For the text-containing cell, return its midpoint in [X, Y] coordinate format. 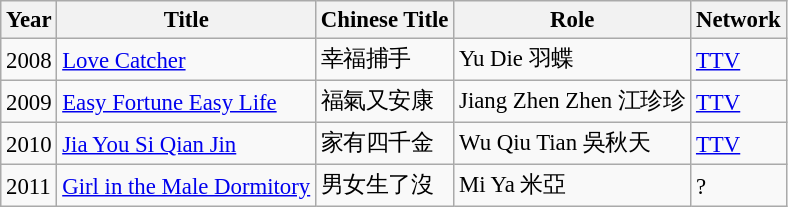
Year [29, 20]
福氣又安康 [385, 102]
Network [738, 20]
Easy Fortune Easy Life [186, 102]
2011 [29, 186]
Yu Die 羽蝶 [572, 60]
2010 [29, 144]
2008 [29, 60]
Mi Ya 米亞 [572, 186]
Jiang Zhen Zhen 江珍珍 [572, 102]
Title [186, 20]
Role [572, 20]
男女生了沒 [385, 186]
家有四千金 [385, 144]
Jia You Si Qian Jin [186, 144]
? [738, 186]
幸福捕手 [385, 60]
Girl in the Male Dormitory [186, 186]
Chinese Title [385, 20]
Wu Qiu Tian 吳秋天 [572, 144]
Love Catcher [186, 60]
2009 [29, 102]
